Extract the [X, Y] coordinate from the center of the cell holding the provided text.  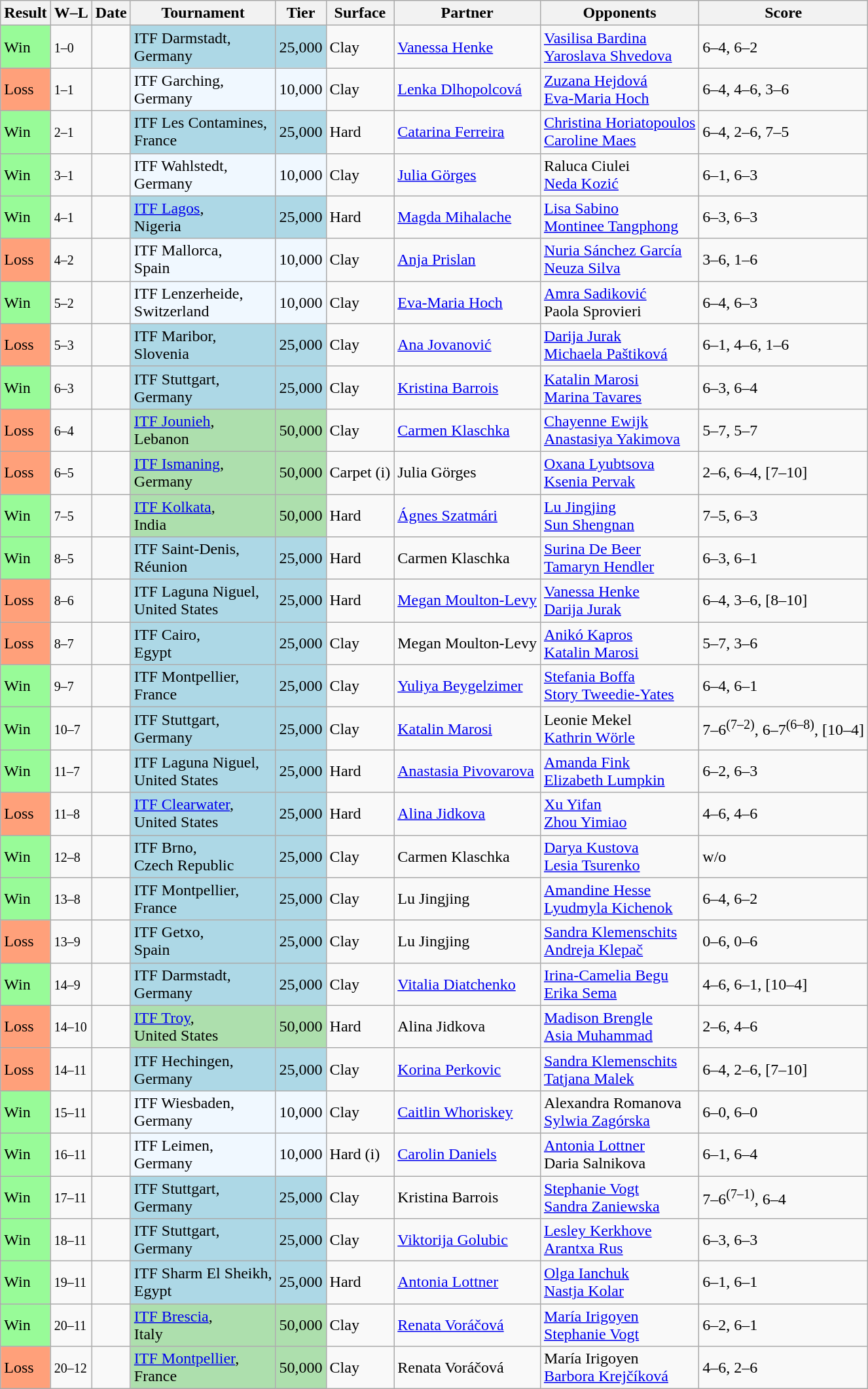
Hard (i) [360, 1154]
Sandra Klemenschits Andreja Klepač [619, 942]
Katalin Marosi Marina Tavares [619, 388]
Lu Jingjing Sun Shengnan [619, 515]
20–12 [71, 1367]
Viktorija Golubic [467, 1240]
ITF Getxo, Spain [203, 942]
6–1, 6–1 [784, 1282]
19–11 [71, 1282]
1–1 [71, 89]
ITF Garching, Germany [203, 89]
Vanessa Henke Darija Jurak [619, 601]
María Irigoyen Stephanie Vogt [619, 1325]
8–7 [71, 643]
6–4, 4–6, 3–6 [784, 89]
Anikó Kapros Katalin Marosi [619, 643]
6–0, 6–0 [784, 1112]
Result [26, 13]
6–2, 6–1 [784, 1325]
5–7, 3–6 [784, 643]
Lisa Sabino Montinee Tangphong [619, 217]
6–5 [71, 473]
ITF Hechingen, Germany [203, 1069]
2–1 [71, 132]
ITF Cairo, Egypt [203, 643]
1–0 [71, 47]
Amra Sadiković Paola Sprovieri [619, 303]
Carpet (i) [360, 473]
0–6, 0–6 [784, 942]
Lenka Dlhopolcová [467, 89]
María Irigoyen Barbora Krejčíková [619, 1367]
15–11 [71, 1112]
Tournament [203, 13]
Tier [301, 13]
Antonia Lottner Daria Salnikova [619, 1154]
ITF Saint-Denis, Réunion [203, 558]
6–4, 2–6, [7–10] [784, 1069]
2–6, 6–4, [7–10] [784, 473]
Opponents [619, 13]
Score [784, 13]
10–7 [71, 728]
16–11 [71, 1154]
14–10 [71, 1027]
Carolin Daniels [467, 1154]
ITF Lagos, Nigeria [203, 217]
Xu Yifan Zhou Yimiao [619, 813]
Vasilisa Bardina Yaroslava Shvedova [619, 47]
12–8 [71, 857]
Darya Kustova Lesia Tsurenko [619, 857]
6–1, 6–3 [784, 174]
Darija Jurak Michaela Paštiková [619, 344]
17–11 [71, 1197]
14–11 [71, 1069]
Amandine Hesse Lyudmyla Kichenok [619, 898]
20–11 [71, 1325]
7–5, 6–3 [784, 515]
ITF Clearwater, United States [203, 813]
6–4, 6–1 [784, 686]
3–1 [71, 174]
11–8 [71, 813]
ITF Wahlstedt, Germany [203, 174]
6–3, 6–4 [784, 388]
Chayenne Ewijk Anastasiya Yakimova [619, 430]
Madison Brengle Asia Muhammad [619, 1027]
13–8 [71, 898]
Catarina Ferreira [467, 132]
Vanessa Henke [467, 47]
Raluca Ciulei Neda Kozić [619, 174]
Amanda Fink Elizabeth Lumpkin [619, 771]
Olga Ianchuk Nastja Kolar [619, 1282]
ITF Brno, Czech Republic [203, 857]
6–4, 2–6, 7–5 [784, 132]
4–1 [71, 217]
2–6, 4–6 [784, 1027]
Nuria Sánchez García Neuza Silva [619, 259]
Zuzana Hejdová Eva-Maria Hoch [619, 89]
Vitalia Diatchenko [467, 984]
Ágnes Szatmári [467, 515]
18–11 [71, 1240]
4–6, 6–1, [10–4] [784, 984]
7–5 [71, 515]
Date [111, 13]
8–5 [71, 558]
W–L [71, 13]
ITF Jounieh, Lebanon [203, 430]
Sandra Klemenschits Tatjana Malek [619, 1069]
6–1, 6–4 [784, 1154]
Oxana Lyubtsova Ksenia Pervak [619, 473]
6–4, 3–6, [8–10] [784, 601]
ITF Wiesbaden, Germany [203, 1112]
7–6(7–1), 6–4 [784, 1197]
13–9 [71, 942]
5–3 [71, 344]
4–2 [71, 259]
Lesley Kerkhove Arantxa Rus [619, 1240]
ITF Lenzerheide, Switzerland [203, 303]
6–4 [71, 430]
Korina Perkovic [467, 1069]
8–6 [71, 601]
6–4, 6–3 [784, 303]
Antonia Lottner [467, 1282]
9–7 [71, 686]
Surina De Beer Tamaryn Hendler [619, 558]
Partner [467, 13]
Caitlin Whoriskey [467, 1112]
Katalin Marosi [467, 728]
6–1, 4–6, 1–6 [784, 344]
4–6, 4–6 [784, 813]
Christina Horiatopoulos Caroline Maes [619, 132]
Yuliya Beygelzimer [467, 686]
ITF Brescia, Italy [203, 1325]
Eva-Maria Hoch [467, 303]
Magda Mihalache [467, 217]
14–9 [71, 984]
ITF Kolkata, India [203, 515]
6–3, 6–1 [784, 558]
ITF Les Contamines, France [203, 132]
Stephanie Vogt Sandra Zaniewska [619, 1197]
3–6, 1–6 [784, 259]
5–7, 5–7 [784, 430]
6–2, 6–3 [784, 771]
Surface [360, 13]
5–2 [71, 303]
Ana Jovanović [467, 344]
ITF Sharm El Sheikh, Egypt [203, 1282]
11–7 [71, 771]
Anja Prislan [467, 259]
ITF Ismaning, Germany [203, 473]
ITF Leimen, Germany [203, 1154]
Anastasia Pivovarova [467, 771]
4–6, 2–6 [784, 1367]
ITF Troy, United States [203, 1027]
ITF Maribor, Slovenia [203, 344]
ITF Mallorca, Spain [203, 259]
Alexandra Romanova Sylwia Zagórska [619, 1112]
7–6(7–2), 6–7(6–8), [10–4] [784, 728]
Stefania Boffa Story Tweedie-Yates [619, 686]
w/o [784, 857]
6–3 [71, 388]
Irina-Camelia Begu Erika Sema [619, 984]
Leonie Mekel Kathrin Wörle [619, 728]
